Extract the (X, Y) coordinate from the center of the cell holding the provided text.  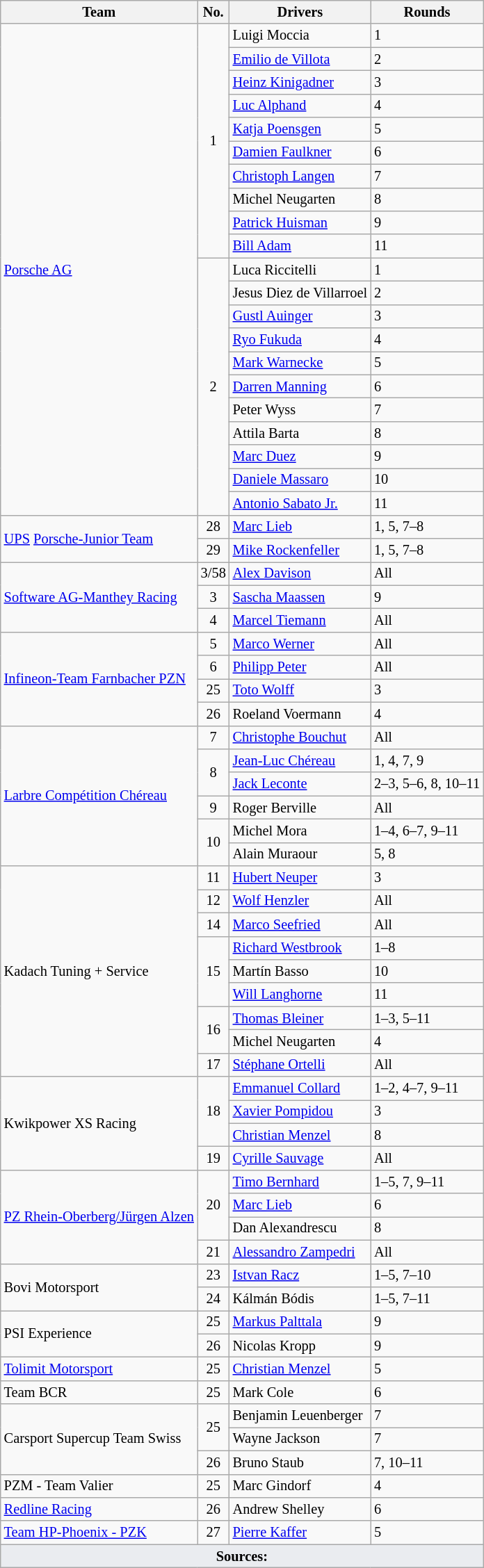
Antonio Sabato Jr. (300, 503)
Darren Manning (300, 386)
27 (213, 1533)
18 (213, 1112)
12 (213, 901)
Bovi Motorsport (99, 1287)
Benjamin Leuenberger (300, 1416)
Jesus Diez de Villarroel (300, 293)
Kadach Tuning + Service (99, 972)
Luca Riccitelli (300, 270)
Team (99, 12)
Martín Basso (300, 971)
Peter Wyss (300, 409)
Redline Racing (99, 1509)
Timo Bernhard (300, 1182)
Toto Wolff (300, 690)
Katja Poensgen (300, 129)
Marcel Tiemann (300, 620)
Patrick Huisman (300, 222)
14 (213, 924)
Michel Mora (300, 831)
23 (213, 1275)
Damien Faulkner (300, 152)
Sources: (242, 1556)
Christoph Langen (300, 176)
Kálmán Bódis (300, 1298)
Infineon-Team Farnbacher PZN (99, 678)
24 (213, 1298)
Mark Cole (300, 1392)
21 (213, 1252)
1–8 (427, 948)
Team HP-Phoenix - PZK (99, 1533)
Bruno Staub (300, 1462)
Rounds (427, 12)
Marc Duez (300, 457)
1–5, 7, 9–11 (427, 1182)
1–5, 7–11 (427, 1298)
Kwikpower XS Racing (99, 1123)
Hubert Neuper (300, 878)
17 (213, 1065)
Jack Leconte (300, 784)
5, 8 (427, 854)
2–3, 5–6, 8, 10–11 (427, 784)
Tolimit Motorsport (99, 1369)
Alain Muraour (300, 854)
Cyrille Sauvage (300, 1159)
PZM - Team Valier (99, 1486)
1–3, 5–11 (427, 1018)
Marco Seefried (300, 924)
16 (213, 1030)
Jean-Luc Chéreau (300, 760)
Alex Davison (300, 573)
Markus Palttala (300, 1322)
15 (213, 972)
Richard Westbrook (300, 948)
19 (213, 1159)
1–4, 6–7, 9–11 (427, 831)
29 (213, 550)
Bill Adam (300, 246)
20 (213, 1205)
1, 4, 7, 9 (427, 760)
Luigi Moccia (300, 35)
Marc Gindorf (300, 1486)
Drivers (300, 12)
PSI Experience (99, 1333)
1–2, 4–7, 9–11 (427, 1088)
Emmanuel Collard (300, 1088)
3/58 (213, 573)
Sascha Maassen (300, 597)
Attila Barta (300, 433)
Wayne Jackson (300, 1439)
Porsche AG (99, 270)
Software AG-Manthey Racing (99, 596)
Thomas Bleiner (300, 1018)
Carsport Supercup Team Swiss (99, 1439)
Gustl Auinger (300, 316)
Roeland Voermann (300, 714)
Mark Warnecke (300, 363)
Luc Alphand (300, 106)
Istvan Racz (300, 1275)
Will Langhorne (300, 995)
Wolf Henzler (300, 901)
Team BCR (99, 1392)
No. (213, 12)
Alessandro Zampedri (300, 1252)
PZ Rhein-Oberberg/Jürgen Alzen (99, 1216)
Christophe Bouchut (300, 737)
Philipp Peter (300, 667)
Mike Rockenfeller (300, 550)
Emilio de Villota (300, 59)
Dan Alexandrescu (300, 1228)
28 (213, 527)
UPS Porsche-Junior Team (99, 538)
Marco Werner (300, 644)
Nicolas Kropp (300, 1346)
Daniele Massaro (300, 480)
7, 10–11 (427, 1462)
Ryo Fukuda (300, 340)
Roger Berville (300, 808)
Andrew Shelley (300, 1509)
1–5, 7–10 (427, 1275)
Xavier Pompidou (300, 1111)
Pierre Kaffer (300, 1533)
Larbre Compétition Chéreau (99, 796)
Stéphane Ortelli (300, 1065)
Heinz Kinigadner (300, 82)
